Extract the [X, Y] coordinate from the center of the cell holding the provided text.  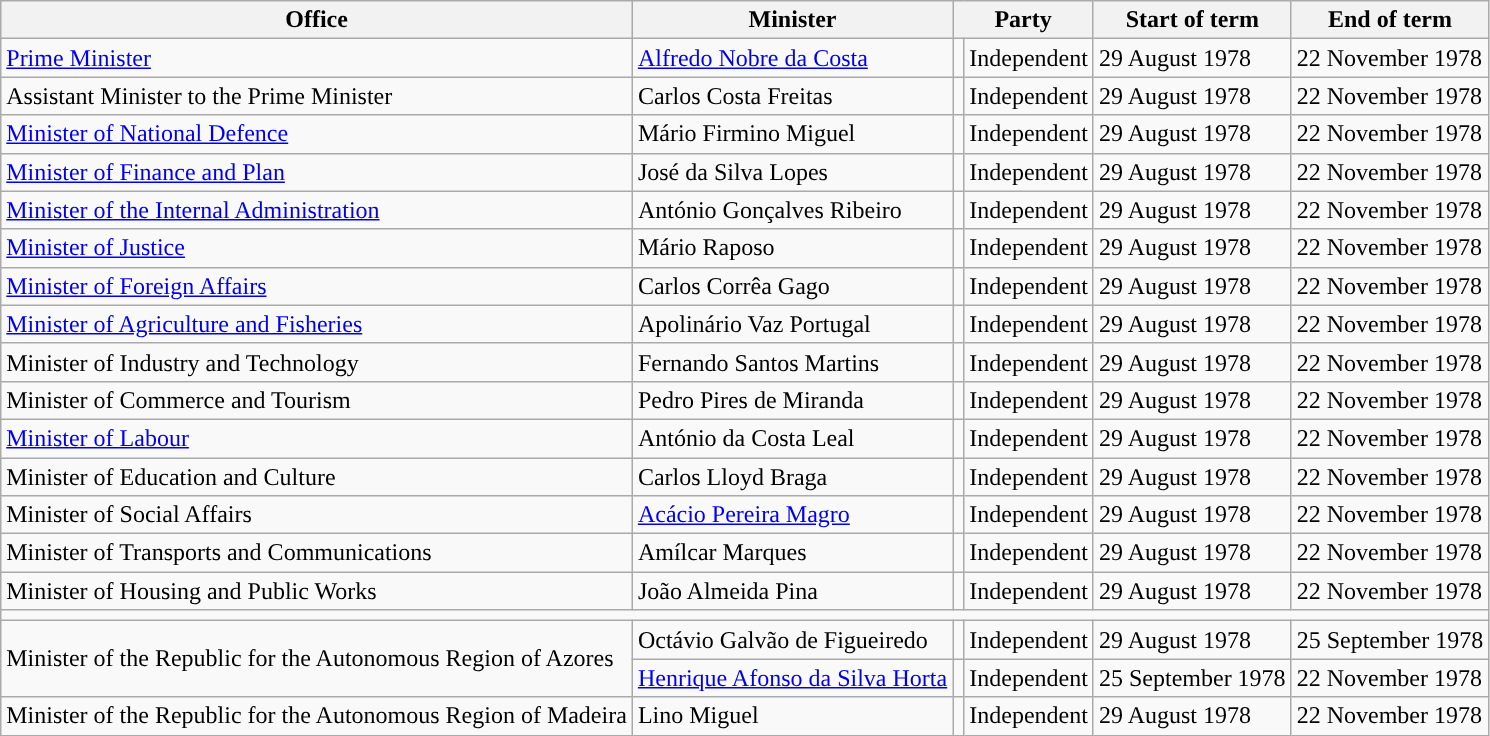
Octávio Galvão de Figueiredo [792, 640]
Alfredo Nobre da Costa [792, 58]
Party [1024, 20]
End of term [1390, 20]
Minister of Commerce and Tourism [317, 400]
Minister of the Republic for the Autonomous Region of Azores [317, 659]
Prime Minister [317, 58]
Minister of Housing and Public Works [317, 591]
Pedro Pires de Miranda [792, 400]
Fernando Santos Martins [792, 362]
Carlos Costa Freitas [792, 96]
Apolinário Vaz Portugal [792, 324]
Mário Firmino Miguel [792, 134]
Office [317, 20]
Minister of the Republic for the Autonomous Region of Madeira [317, 716]
Minister of Labour [317, 438]
Minister of Justice [317, 248]
José da Silva Lopes [792, 172]
Minister of Social Affairs [317, 515]
António Gonçalves Ribeiro [792, 210]
Acácio Pereira Magro [792, 515]
Minister of Agriculture and Fisheries [317, 324]
Carlos Lloyd Braga [792, 477]
Minister of the Internal Administration [317, 210]
Carlos Corrêa Gago [792, 286]
Lino Miguel [792, 716]
Mário Raposo [792, 248]
Minister of National Defence [317, 134]
João Almeida Pina [792, 591]
Minister of Transports and Communications [317, 553]
Minister of Industry and Technology [317, 362]
António da Costa Leal [792, 438]
Minister of Foreign Affairs [317, 286]
Minister of Finance and Plan [317, 172]
Amílcar Marques [792, 553]
Assistant Minister to the Prime Minister [317, 96]
Minister [792, 20]
Henrique Afonso da Silva Horta [792, 678]
Minister of Education and Culture [317, 477]
Start of term [1192, 20]
